From the cell containing the given text, extract its center point as (x, y) coordinate. 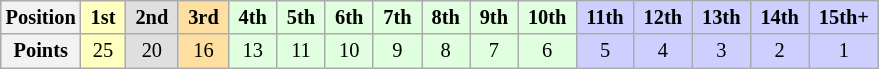
3 (721, 51)
9th (494, 17)
9 (397, 51)
2nd (152, 17)
7th (397, 17)
6th (349, 17)
11th (604, 17)
4th (253, 17)
13th (721, 17)
8 (446, 51)
4 (663, 51)
1st (104, 17)
5 (604, 51)
7 (494, 51)
25 (104, 51)
11 (301, 51)
5th (301, 17)
14th (779, 17)
1 (844, 51)
15th+ (844, 17)
Points (41, 51)
16 (203, 51)
12th (663, 17)
13 (253, 51)
3rd (203, 17)
6 (547, 51)
20 (152, 51)
10 (349, 51)
Position (41, 17)
2 (779, 51)
10th (547, 17)
8th (446, 17)
